Search for the cell housing the specified text and yield its [x, y] center coordinate. 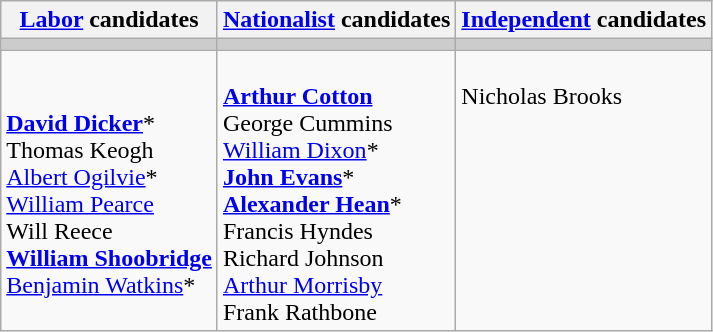
David Dicker* Thomas Keogh Albert Ogilvie* William Pearce Will Reece William Shoobridge Benjamin Watkins* [110, 190]
Arthur Cotton George Cummins William Dixon* John Evans* Alexander Hean* Francis Hyndes Richard Johnson Arthur Morrisby Frank Rathbone [336, 190]
Nationalist candidates [336, 20]
Labor candidates [110, 20]
Nicholas Brooks [584, 190]
Independent candidates [584, 20]
